Pinpoint the cell where the given text exists, returning its (X, Y) midpoint coordinate. 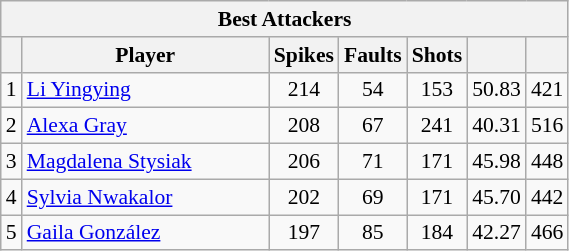
71 (373, 162)
Alexa Gray (146, 126)
67 (373, 126)
2 (12, 126)
40.31 (496, 126)
Shots (438, 55)
516 (548, 126)
Magdalena Stysiak (146, 162)
42.27 (496, 233)
448 (548, 162)
153 (438, 90)
Li Yingying (146, 90)
184 (438, 233)
206 (304, 162)
241 (438, 126)
5 (12, 233)
45.98 (496, 162)
69 (373, 197)
202 (304, 197)
50.83 (496, 90)
Gaila González (146, 233)
214 (304, 90)
442 (548, 197)
466 (548, 233)
4 (12, 197)
3 (12, 162)
1 (12, 90)
Sylvia Nwakalor (146, 197)
208 (304, 126)
Best Attackers (285, 19)
85 (373, 233)
Player (146, 55)
45.70 (496, 197)
54 (373, 90)
Spikes (304, 55)
Faults (373, 55)
197 (304, 233)
421 (548, 90)
